Scan for the cell matching the given text and deliver its (X, Y) coordinate at center. 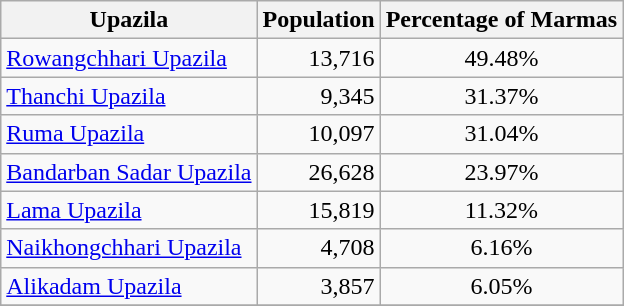
Bandarban Sadar Upazila (129, 172)
31.37% (502, 96)
Ruma Upazila (129, 134)
6.05% (502, 286)
49.48% (502, 58)
Population (318, 20)
26,628 (318, 172)
Percentage of Marmas (502, 20)
11.32% (502, 210)
Lama Upazila (129, 210)
Upazila (129, 20)
6.16% (502, 248)
10,097 (318, 134)
Naikhongchhari Upazila (129, 248)
15,819 (318, 210)
Rowangchhari Upazila (129, 58)
31.04% (502, 134)
Alikadam Upazila (129, 286)
9,345 (318, 96)
3,857 (318, 286)
4,708 (318, 248)
Thanchi Upazila (129, 96)
13,716 (318, 58)
23.97% (502, 172)
